From the cell containing the given text, extract its center point as [x, y] coordinate. 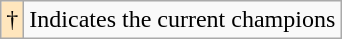
† [12, 20]
Indicates the current champions [182, 20]
